Scan for the cell matching the given text and deliver its [X, Y] coordinate at center. 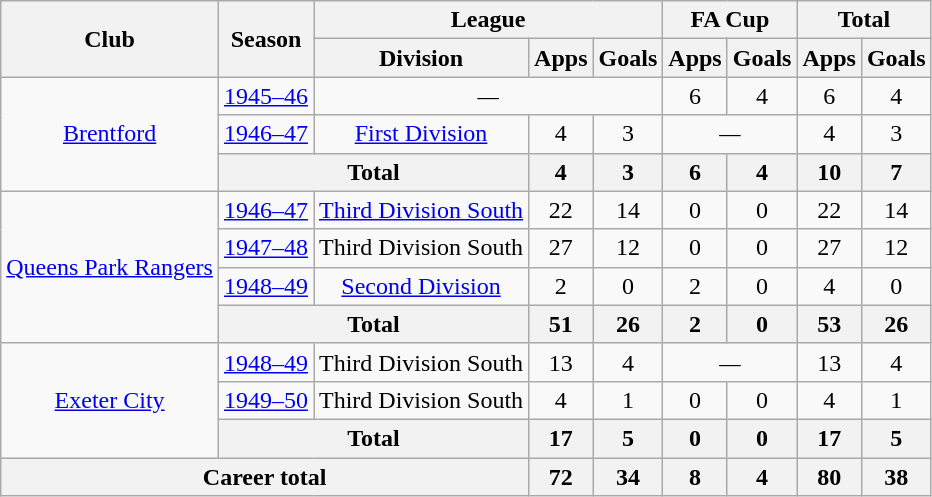
Career total [265, 477]
Club [110, 39]
51 [561, 324]
10 [829, 172]
Season [266, 39]
Division [422, 58]
7 [896, 172]
Second Division [422, 286]
53 [829, 324]
Brentford [110, 134]
League [488, 20]
Queens Park Rangers [110, 267]
1949–50 [266, 400]
1947–48 [266, 248]
72 [561, 477]
80 [829, 477]
Exeter City [110, 400]
38 [896, 477]
1945–46 [266, 96]
8 [695, 477]
FA Cup [730, 20]
First Division [422, 134]
34 [628, 477]
